Identify which cell holds the provided text, then report its (x, y) central coordinate. 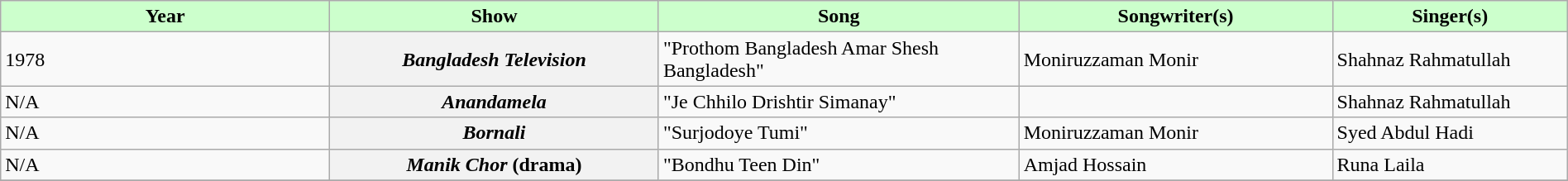
Singer(s) (1450, 17)
Anandamela (495, 102)
Bangladesh Television (495, 60)
Songwriter(s) (1176, 17)
1978 (165, 60)
Show (495, 17)
Bornali (495, 133)
Amjad Hossain (1176, 164)
Runa Laila (1450, 164)
"Je Chhilo Drishtir Simanay" (839, 102)
Manik Chor (drama) (495, 164)
"Surjodoye Tumi" (839, 133)
Syed Abdul Hadi (1450, 133)
Song (839, 17)
Year (165, 17)
"Prothom Bangladesh Amar Shesh Bangladesh" (839, 60)
"Bondhu Teen Din" (839, 164)
